Output the [x, y] coordinate of the center of the cell containing the given text.  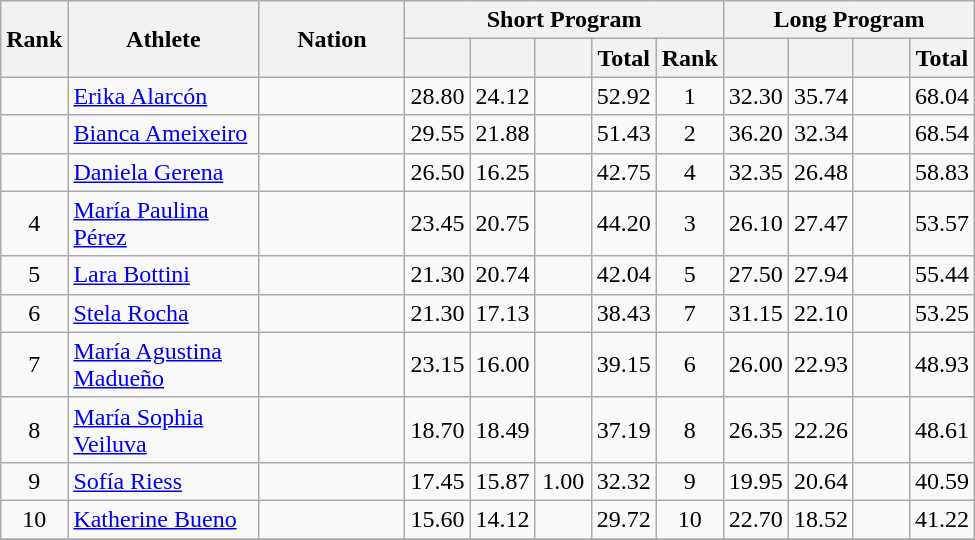
26.10 [756, 224]
Short Program [564, 20]
19.95 [756, 481]
27.94 [820, 275]
María Paulina Pérez [164, 224]
22.10 [820, 313]
16.25 [502, 172]
18.49 [502, 430]
Athlete [164, 39]
Long Program [848, 20]
1 [690, 96]
29.55 [438, 134]
28.80 [438, 96]
44.20 [624, 224]
Daniela Gerena [164, 172]
2 [690, 134]
52.92 [624, 96]
16.00 [502, 364]
42.04 [624, 275]
22.26 [820, 430]
14.12 [502, 519]
51.43 [624, 134]
32.32 [624, 481]
53.25 [942, 313]
María Sophia Veiluva [164, 430]
35.74 [820, 96]
1.00 [563, 481]
26.50 [438, 172]
20.75 [502, 224]
53.57 [942, 224]
23.45 [438, 224]
Nation [332, 39]
17.13 [502, 313]
Erika Alarcón [164, 96]
29.72 [624, 519]
39.15 [624, 364]
Bianca Ameixeiro [164, 134]
58.83 [942, 172]
36.20 [756, 134]
18.52 [820, 519]
26.48 [820, 172]
41.22 [942, 519]
42.75 [624, 172]
15.60 [438, 519]
37.19 [624, 430]
48.61 [942, 430]
40.59 [942, 481]
18.70 [438, 430]
55.44 [942, 275]
María Agustina Madueño [164, 364]
32.30 [756, 96]
26.00 [756, 364]
31.15 [756, 313]
15.87 [502, 481]
Stela Rocha [164, 313]
27.47 [820, 224]
17.45 [438, 481]
21.88 [502, 134]
20.64 [820, 481]
Lara Bottini [164, 275]
Katherine Bueno [164, 519]
20.74 [502, 275]
38.43 [624, 313]
68.04 [942, 96]
26.35 [756, 430]
23.15 [438, 364]
27.50 [756, 275]
48.93 [942, 364]
24.12 [502, 96]
3 [690, 224]
68.54 [942, 134]
22.93 [820, 364]
22.70 [756, 519]
Sofía Riess [164, 481]
32.34 [820, 134]
32.35 [756, 172]
